Identify which cell holds the provided text, then report its [x, y] central coordinate. 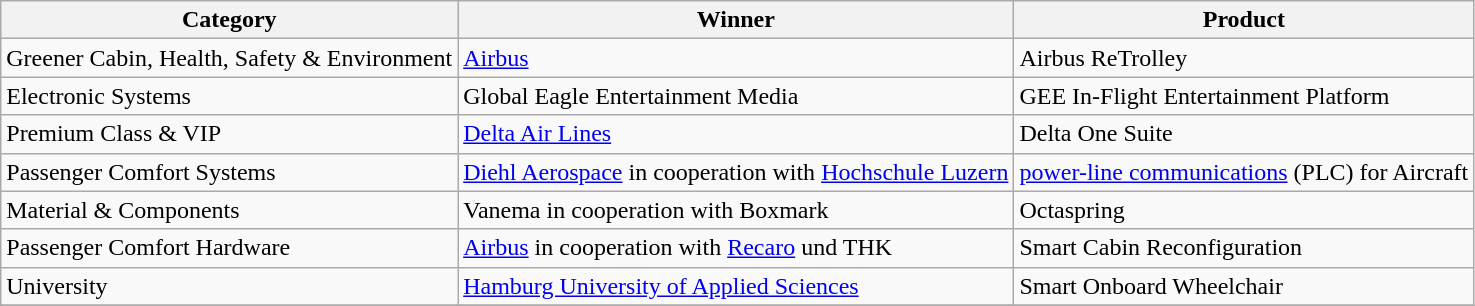
Category [230, 20]
Product [1244, 20]
Vanema in cooperation with Boxmark [736, 210]
Passenger Comfort Systems [230, 172]
Octaspring [1244, 210]
Diehl Aerospace in cooperation with Hochschule Luzern [736, 172]
Greener Cabin, Health, Safety & Environment [230, 58]
Smart Cabin Reconfiguration [1244, 248]
power-line communications (PLC) for Aircraft [1244, 172]
Winner [736, 20]
Airbus [736, 58]
Global Eagle Entertainment Media [736, 96]
Delta Air Lines [736, 134]
Airbus ReTrolley [1244, 58]
University [230, 286]
Premium Class & VIP [230, 134]
Airbus in cooperation with Recaro und THK [736, 248]
Electronic Systems [230, 96]
Smart Onboard Wheelchair [1244, 286]
Delta One Suite [1244, 134]
GEE In-Flight Entertainment Platform [1244, 96]
Hamburg University of Applied Sciences [736, 286]
Material & Components [230, 210]
Passenger Comfort Hardware [230, 248]
